Output the (x, y) coordinate of the center of the cell containing the given text.  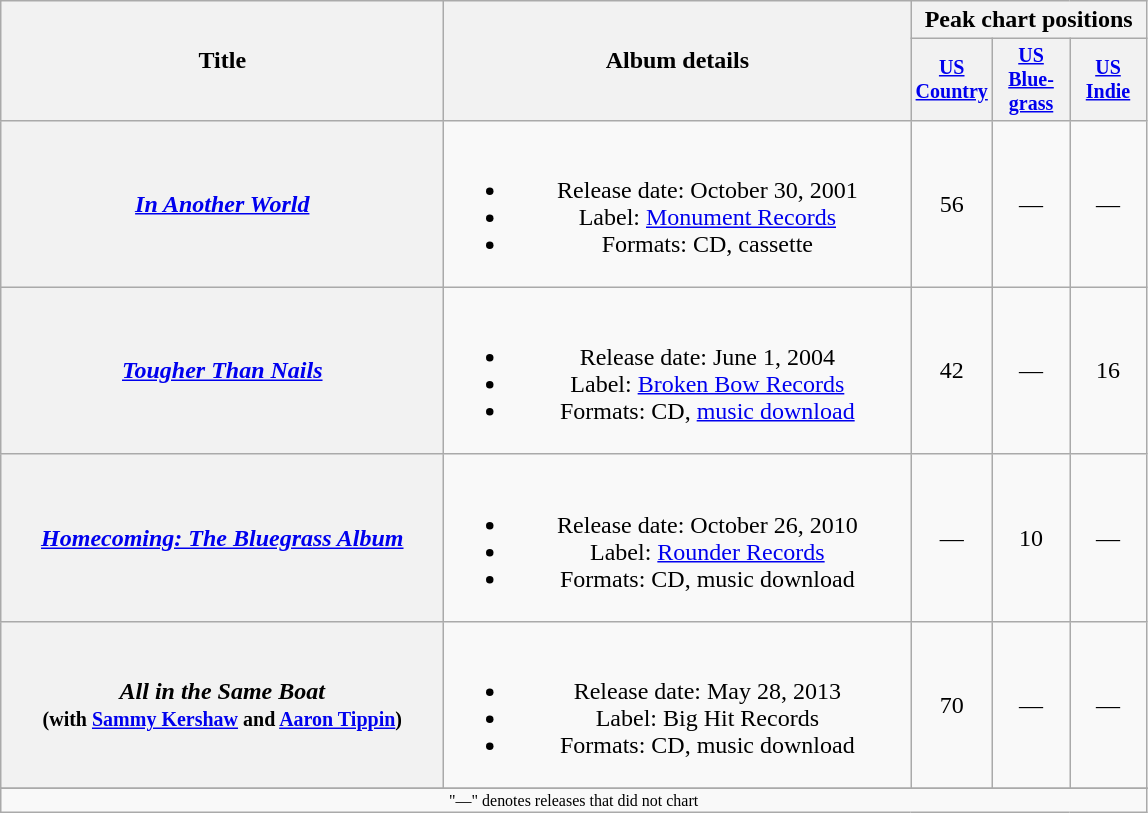
Release date: May 28, 2013Label: Big Hit RecordsFormats: CD, music download (678, 704)
Album details (678, 61)
42 (952, 370)
56 (952, 204)
In Another World (222, 204)
Release date: June 1, 2004Label: Broken Bow RecordsFormats: CD, music download (678, 370)
Tougher Than Nails (222, 370)
Peak chart positions (1029, 20)
16 (1108, 370)
Title (222, 61)
Release date: October 26, 2010Label: Rounder RecordsFormats: CD, music download (678, 538)
Homecoming: The Bluegrass Album (222, 538)
US Blue-grass (1032, 80)
10 (1032, 538)
Release date: October 30, 2001Label: Monument RecordsFormats: CD, cassette (678, 204)
USIndie (1108, 80)
US Country (952, 80)
70 (952, 704)
All in the Same Boat(with Sammy Kershaw and Aaron Tippin) (222, 704)
"—" denotes releases that did not chart (574, 801)
